Determine the (x, y) coordinate at the center of the cell enclosing the given text.  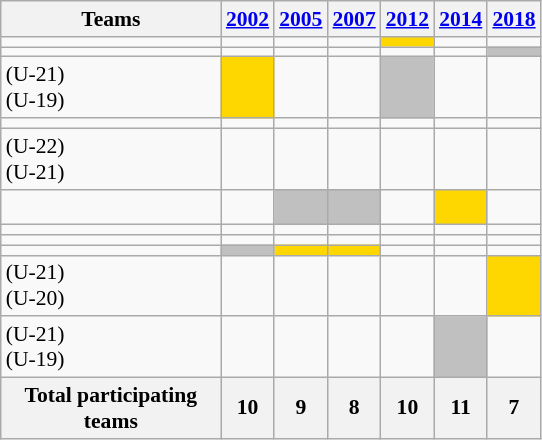
2012 (408, 19)
(U-22) (U-21) (111, 158)
7 (514, 408)
9 (300, 408)
2018 (514, 19)
2007 (354, 19)
2005 (300, 19)
(U-21) (U-20) (111, 286)
8 (354, 408)
2014 (460, 19)
Teams (111, 19)
11 (460, 408)
2002 (248, 19)
Total participating teams (111, 408)
